Detect which cell encompasses the target text, then output its [x, y] center coordinate. 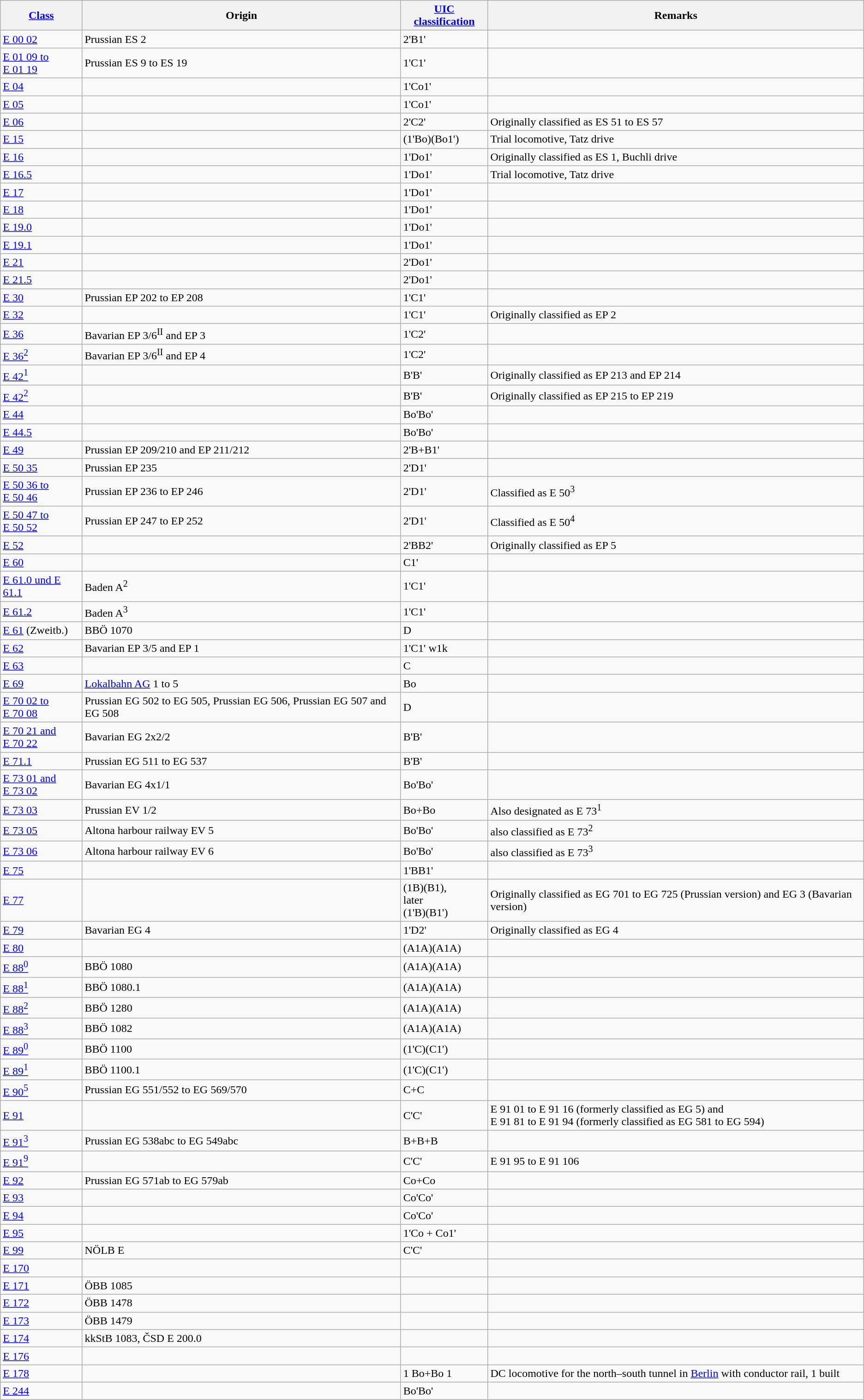
E 50 47 to E 50 52 [42, 521]
Prussian EP 247 to EP 252 [241, 521]
Originally classified as EP 213 and EP 214 [676, 375]
Prussian EV 1/2 [241, 810]
E 883 [42, 1029]
Prussian EG 571ab to EG 579ab [241, 1180]
E 63 [42, 666]
Bavarian EP 3/5 and EP 1 [241, 648]
Bo+Bo [444, 810]
E 421 [42, 375]
BBÖ 1082 [241, 1029]
E 92 [42, 1180]
Baden A2 [241, 587]
E 44 [42, 415]
E 890 [42, 1049]
E 15 [42, 139]
E 891 [42, 1069]
E 05 [42, 104]
Prussian EG 538abc to EG 549abc [241, 1141]
2'C2' [444, 122]
BBÖ 1070 [241, 631]
Prussian EG 551/552 to EG 569/570 [241, 1090]
E 61.0 und E 61.1 [42, 587]
C1' [444, 562]
Bavarian EP 3/6II and EP 4 [241, 354]
Baden A3 [241, 612]
E 94 [42, 1215]
E 50 36 to E 50 46 [42, 491]
E 95 [42, 1233]
C [444, 666]
1'C1' w1k [444, 648]
Co+Co [444, 1180]
2'B1' [444, 39]
E 36 [42, 334]
E 919 [42, 1162]
also classified as E 733 [676, 852]
E 19.1 [42, 245]
Bavarian EG 2x2/2 [241, 737]
Prussian EG 502 to EG 505, Prussian EG 506, Prussian EG 507 and EG 508 [241, 707]
BBÖ 1280 [241, 1008]
also classified as E 732 [676, 830]
Origin [241, 16]
Originally classified as EP 5 [676, 545]
E 880 [42, 967]
E 173 [42, 1321]
E 91 95 to E 91 106 [676, 1162]
Bavarian EG 4 [241, 930]
E 70 02 to E 70 08 [42, 707]
E 171 [42, 1286]
E 49 [42, 450]
Altona harbour railway EV 5 [241, 830]
UIC classification [444, 16]
E 913 [42, 1141]
Classified as E 503 [676, 491]
E 60 [42, 562]
E 32 [42, 315]
ÖBB 1479 [241, 1321]
kkStB 1083, ČSD E 200.0 [241, 1338]
E 80 [42, 948]
BBÖ 1080 [241, 967]
BBÖ 1100 [241, 1049]
Prussian EP 235 [241, 467]
E 93 [42, 1198]
E 905 [42, 1090]
Prussian EP 202 to EP 208 [241, 298]
E 91 [42, 1115]
E 73 06 [42, 852]
E 170 [42, 1268]
E 73 05 [42, 830]
Originally classified as EG 701 to EG 725 (Prussian version) and EG 3 (Bavarian version) [676, 900]
Prussian EP 209/210 and EP 211/212 [241, 450]
Bo [444, 683]
E 77 [42, 900]
2'BB2' [444, 545]
Classified as E 504 [676, 521]
E 30 [42, 298]
E 362 [42, 354]
1'D2' [444, 930]
E 21.5 [42, 280]
DC locomotive for the north–south tunnel in Berlin with conductor rail, 1 built [676, 1373]
E 16 [42, 157]
Prussian ES 9 to ES 19 [241, 63]
Remarks [676, 16]
1'Co + Co1' [444, 1233]
Originally classified as ES 51 to ES 57 [676, 122]
E 881 [42, 987]
E 882 [42, 1008]
E 01 09 to E 01 19 [42, 63]
1 Bo+Bo 1 [444, 1373]
Prussian EG 511 to EG 537 [241, 761]
1'BB1' [444, 870]
E 06 [42, 122]
E 70 21 and E 70 22 [42, 737]
E 04 [42, 87]
(1'Bo)(Bo1') [444, 139]
E 178 [42, 1373]
E 44.5 [42, 432]
ÖBB 1085 [241, 1286]
(1B)(B1), later (1'B)(B1') [444, 900]
BBÖ 1080.1 [241, 987]
E 244 [42, 1391]
E 19.0 [42, 227]
E 73 03 [42, 810]
Class [42, 16]
E 79 [42, 930]
E 69 [42, 683]
E 50 35 [42, 467]
BBÖ 1100.1 [241, 1069]
E 71.1 [42, 761]
E 00 02 [42, 39]
E 21 [42, 262]
E 172 [42, 1303]
2'B+B1' [444, 450]
E 75 [42, 870]
Originally classified as EP 2 [676, 315]
NÖLB E [241, 1251]
Lokalbahn AG 1 to 5 [241, 683]
Also designated as E 731 [676, 810]
E 99 [42, 1251]
E 17 [42, 192]
Altona harbour railway EV 6 [241, 852]
E 18 [42, 209]
ÖBB 1478 [241, 1303]
E 176 [42, 1356]
Originally classified as EG 4 [676, 930]
E 174 [42, 1338]
E 52 [42, 545]
B+B+B [444, 1141]
E 91 01 to E 91 16 (formerly classified as EG 5) and E 91 81 to E 91 94 (formerly classified as EG 581 to EG 594) [676, 1115]
E 61 (Zweitb.) [42, 631]
Bavarian EP 3/6II and EP 3 [241, 334]
Originally classified as EP 215 to EP 219 [676, 396]
C+C [444, 1090]
Originally classified as ES 1, Buchli drive [676, 157]
Prussian EP 236 to EP 246 [241, 491]
E 16.5 [42, 174]
E 62 [42, 648]
Bavarian EG 4x1/1 [241, 785]
E 73 01 and E 73 02 [42, 785]
E 61.2 [42, 612]
Prussian ES 2 [241, 39]
E 422 [42, 396]
